Extract the (x, y) coordinate from the center of the cell holding the provided text.  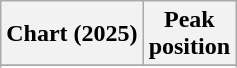
Peakposition (189, 34)
Chart (2025) (72, 34)
